Pinpoint the cell where the given text exists, returning its (x, y) midpoint coordinate. 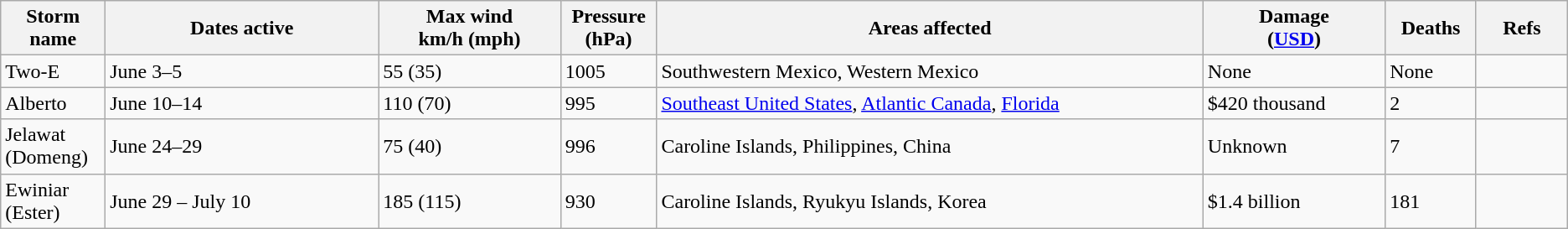
Areas affected (930, 29)
Damage(USD) (1293, 29)
Max windkm/h (mph) (469, 29)
Caroline Islands, Ryukyu Islands, Korea (930, 201)
110 (70) (469, 103)
Caroline Islands, Philippines, China (930, 146)
Jelawat (Domeng) (54, 146)
$420 thousand (1293, 103)
995 (608, 103)
185 (115) (469, 201)
Refs (1521, 29)
Two-E (54, 71)
June 24–29 (242, 146)
Southeast United States, Atlantic Canada, Florida (930, 103)
2 (1431, 103)
7 (1431, 146)
Storm name (54, 29)
Deaths (1431, 29)
996 (608, 146)
June 3–5 (242, 71)
181 (1431, 201)
Ewiniar (Ester) (54, 201)
$1.4 billion (1293, 201)
930 (608, 201)
Southwestern Mexico, Western Mexico (930, 71)
55 (35) (469, 71)
Unknown (1293, 146)
Pressure(hPa) (608, 29)
Alberto (54, 103)
75 (40) (469, 146)
June 29 – July 10 (242, 201)
1005 (608, 71)
June 10–14 (242, 103)
Dates active (242, 29)
